From the cell containing the given text, extract its center point as (X, Y) coordinate. 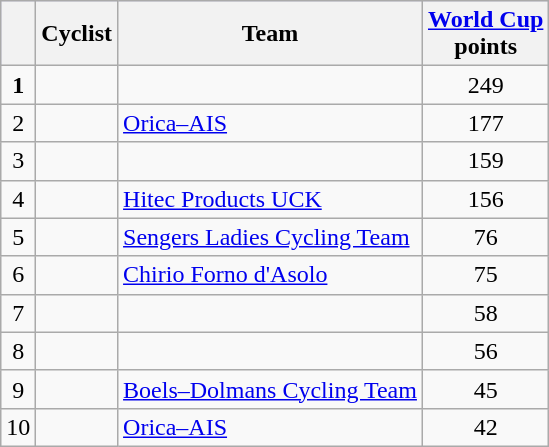
Cyclist (77, 34)
Team (270, 34)
156 (485, 199)
World Cuppoints (485, 34)
76 (485, 237)
10 (18, 427)
2 (18, 123)
9 (18, 389)
Boels–Dolmans Cycling Team (270, 389)
7 (18, 313)
249 (485, 85)
4 (18, 199)
42 (485, 427)
56 (485, 351)
177 (485, 123)
6 (18, 275)
Chirio Forno d'Asolo (270, 275)
58 (485, 313)
5 (18, 237)
75 (485, 275)
Hitec Products UCK (270, 199)
159 (485, 161)
45 (485, 389)
8 (18, 351)
1 (18, 85)
Sengers Ladies Cycling Team (270, 237)
3 (18, 161)
